Detect which cell encompasses the target text, then output its (x, y) center coordinate. 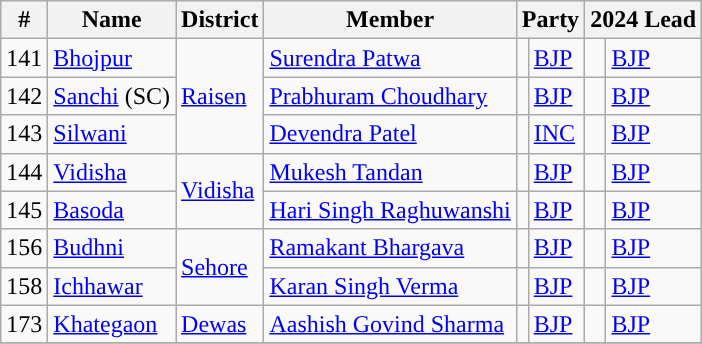
INC (556, 134)
Surendra Patwa (390, 58)
Ramakant Bhargava (390, 248)
Khategaon (112, 324)
142 (24, 96)
Sanchi (SC) (112, 96)
173 (24, 324)
Prabhuram Choudhary (390, 96)
Budhni (112, 248)
Basoda (112, 210)
Sehore (220, 267)
143 (24, 134)
145 (24, 210)
# (24, 20)
Name (112, 20)
144 (24, 172)
141 (24, 58)
Silwani (112, 134)
2024 Lead (644, 20)
Party (550, 20)
Karan Singh Verma (390, 286)
Ichhawar (112, 286)
Devendra Patel (390, 134)
Mukesh Tandan (390, 172)
District (220, 20)
Bhojpur (112, 58)
Dewas (220, 324)
158 (24, 286)
Aashish Govind Sharma (390, 324)
Member (390, 20)
156 (24, 248)
Hari Singh Raghuwanshi (390, 210)
Raisen (220, 96)
